Pinpoint the cell where the given text exists, returning its [x, y] midpoint coordinate. 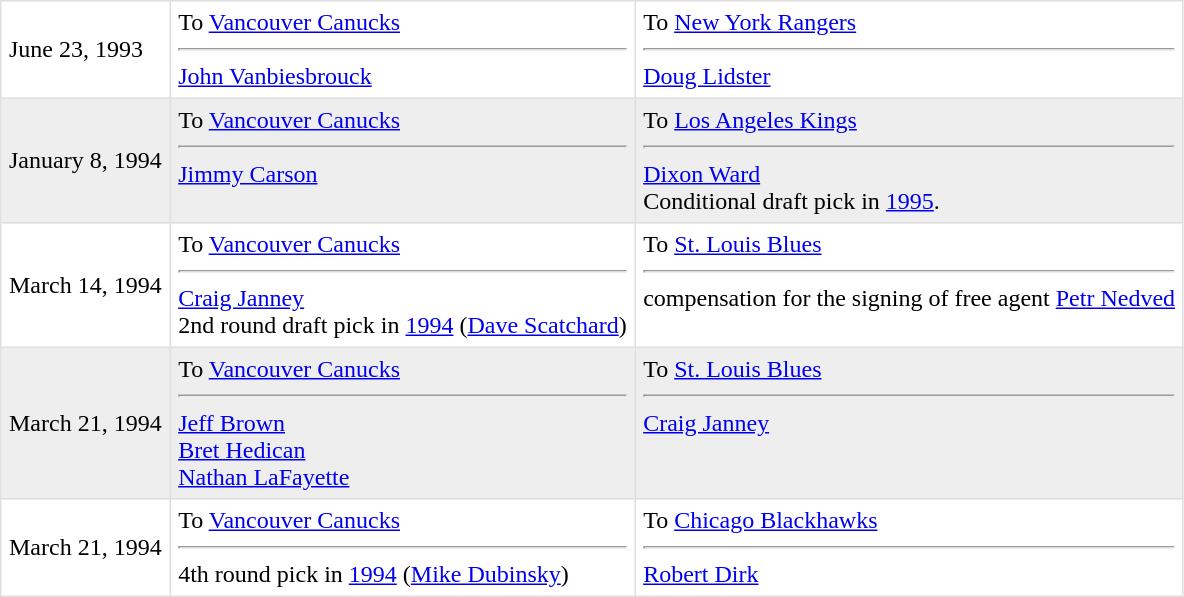
To Los Angeles Kings Dixon WardConditional draft pick in 1995. [909, 160]
To Vancouver Canucks Craig Janney2nd round draft pick in 1994 (Dave Scatchard) [402, 285]
June 23, 1993 [86, 50]
To Vancouver Canucks Jimmy Carson [402, 160]
To Vancouver Canucks Jeff BrownBret HedicanNathan LaFayette [402, 423]
To Vancouver Canucks 4th round pick in 1994 (Mike Dubinsky) [402, 548]
To St. Louis Blues Craig Janney [909, 423]
To Vancouver Canucks John Vanbiesbrouck [402, 50]
To New York Rangers Doug Lidster [909, 50]
To Chicago Blackhawks Robert Dirk [909, 548]
To St. Louis Blues compensation for the signing of free agent Petr Nedved [909, 285]
January 8, 1994 [86, 160]
March 14, 1994 [86, 285]
